Find where the given text appears and provide that cell's center as [x, y] coordinate. 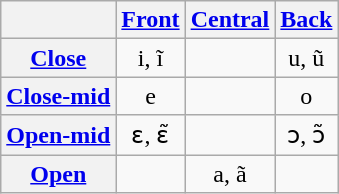
Front [150, 20]
Open-mid [58, 135]
o [306, 96]
Central [230, 20]
e [150, 96]
ɛ, ɛ̃ [150, 135]
Close-mid [58, 96]
i, ĩ [150, 58]
Open [58, 173]
a, ã [230, 173]
u, ũ [306, 58]
ɔ, ɔ̃ [306, 135]
Close [58, 58]
Back [306, 20]
